Identify which cell holds the provided text, then report its (x, y) central coordinate. 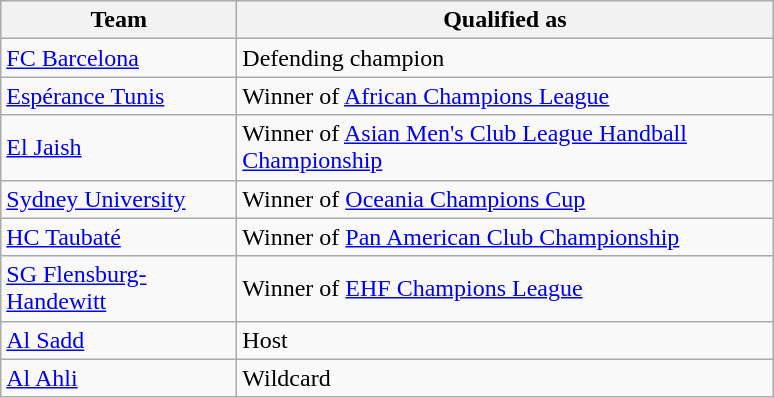
Wildcard (505, 378)
Winner of African Champions League (505, 96)
Defending champion (505, 58)
Winner of Asian Men's Club League Handball Championship (505, 148)
Winner of EHF Champions League (505, 288)
Espérance Tunis (119, 96)
SG Flensburg-Handewitt (119, 288)
El Jaish (119, 148)
Qualified as (505, 20)
Winner of Oceania Champions Cup (505, 199)
Host (505, 340)
Winner of Pan American Club Championship (505, 237)
Team (119, 20)
HC Taubaté (119, 237)
Sydney University (119, 199)
Al Sadd (119, 340)
FC Barcelona (119, 58)
Al Ahli (119, 378)
